Return the [X, Y] coordinate for the center point of the cell that contains the specified text.  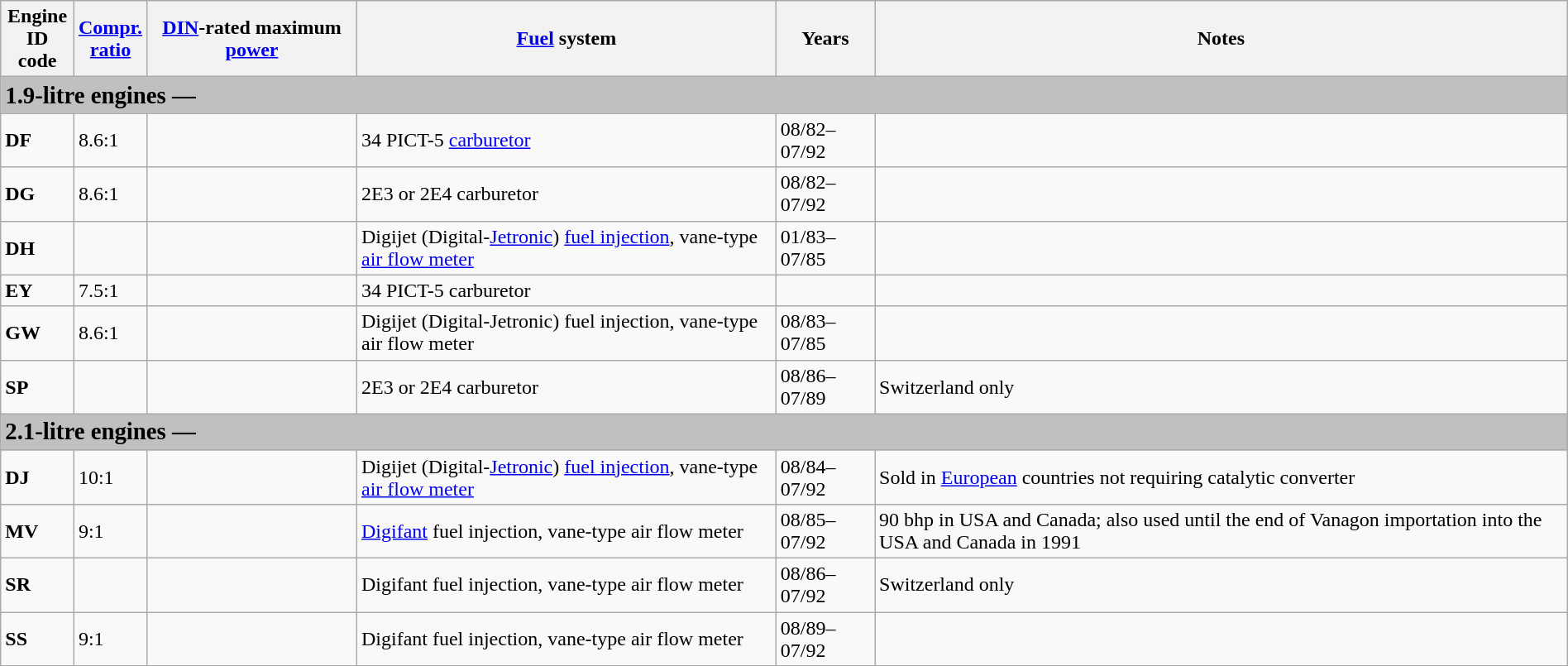
01/83–07/85 [825, 248]
Years [825, 39]
SS [38, 639]
SP [38, 387]
Sold in European countries not requiring catalytic converter [1221, 477]
DG [38, 194]
Compr.ratio [110, 39]
7.5:1 [110, 290]
1.9-litre engines — [784, 95]
08/89–07/92 [825, 639]
90 bhp in USA and Canada; also used until the end of Vanagon importation into the USA and Canada in 1991 [1221, 531]
10:1 [110, 477]
08/85–07/92 [825, 531]
DJ [38, 477]
MV [38, 531]
2.1-litre engines — [784, 432]
08/86–07/92 [825, 584]
DH [38, 248]
Notes [1221, 39]
EY [38, 290]
08/84–07/92 [825, 477]
EngineID code [38, 39]
DF [38, 141]
SR [38, 584]
Fuel system [566, 39]
DIN-rated maximum power [252, 39]
08/83–07/85 [825, 333]
08/86–07/89 [825, 387]
GW [38, 333]
